Return the [X, Y] coordinate for the center point of the cell that contains the specified text.  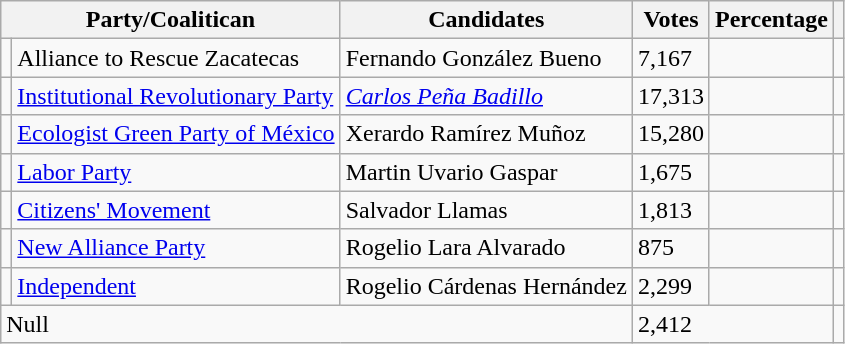
1,813 [670, 210]
Percentage [771, 20]
Institutional Revolutionary Party [176, 96]
Salvador Llamas [486, 210]
875 [670, 248]
Martin Uvario Gaspar [486, 172]
Independent [176, 286]
Fernando González Bueno [486, 58]
Alliance to Rescue Zacatecas [176, 58]
Party/Coalitican [170, 20]
Carlos Peña Badillo [486, 96]
Null [317, 324]
Rogelio Lara Alvarado [486, 248]
2,299 [670, 286]
17,313 [670, 96]
2,412 [732, 324]
Xerardo Ramírez Muñoz [486, 134]
Votes [670, 20]
15,280 [670, 134]
Labor Party [176, 172]
Rogelio Cárdenas Hernández [486, 286]
Candidates [486, 20]
New Alliance Party [176, 248]
7,167 [670, 58]
Citizens' Movement [176, 210]
Ecologist Green Party of México [176, 134]
1,675 [670, 172]
